Search for the cell housing the specified text and yield its (X, Y) center coordinate. 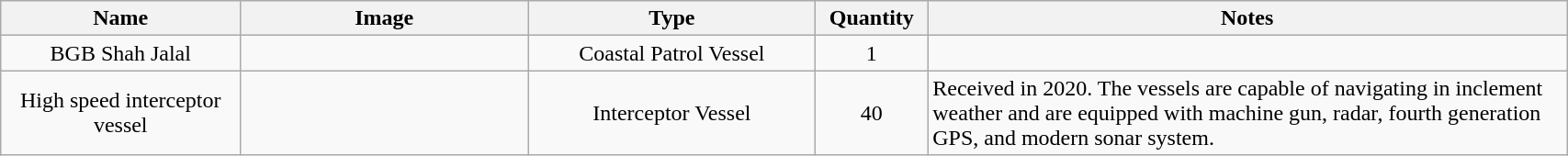
Coastal Patrol Vessel (672, 53)
Notes (1247, 18)
Quantity (872, 18)
Type (672, 18)
1 (872, 53)
40 (872, 113)
Name (121, 18)
High speed interceptor vessel (121, 113)
Image (384, 18)
Interceptor Vessel (672, 113)
BGB Shah Jalal (121, 53)
